Determine the [X, Y] coordinate at the center of the cell enclosing the given text.  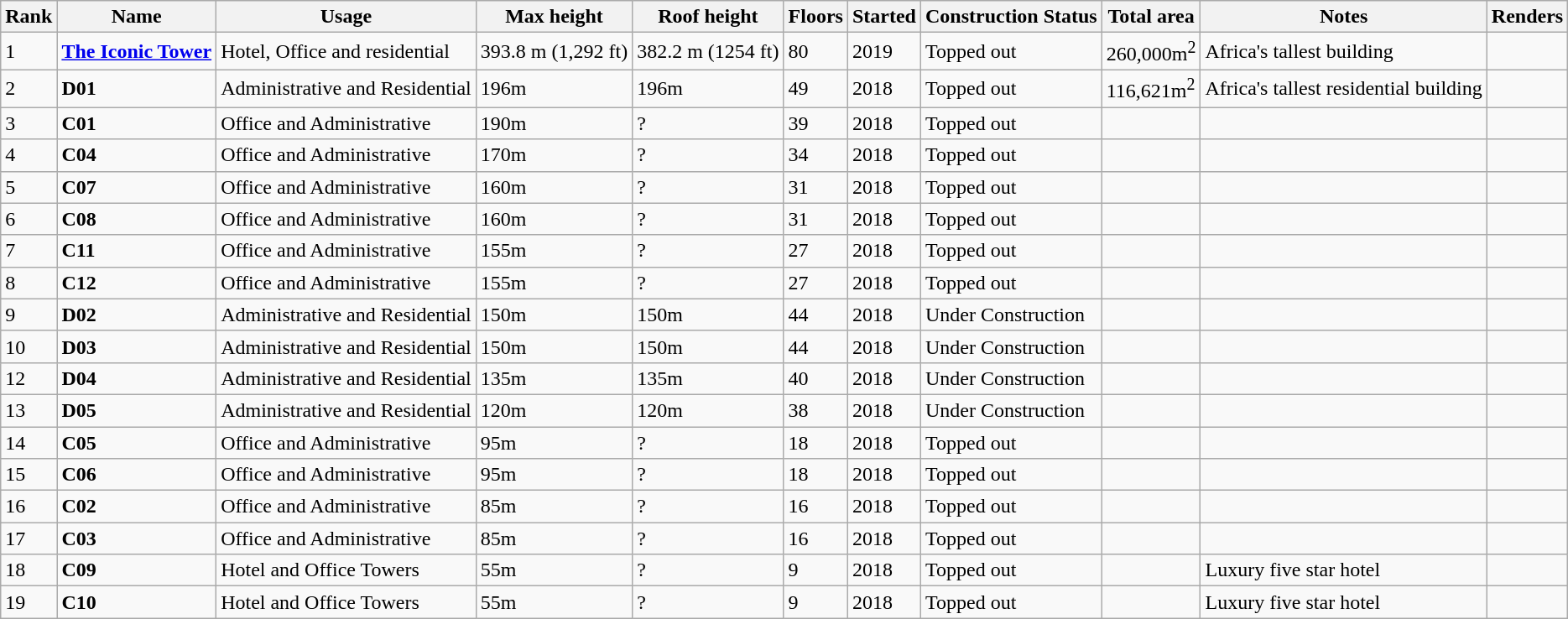
34 [815, 155]
15 [29, 475]
1 [29, 52]
4 [29, 155]
3 [29, 123]
C07 [137, 187]
Name [137, 17]
Max height [554, 17]
19 [29, 602]
Renders [1527, 17]
17 [29, 538]
Construction Status [1011, 17]
Africa's tallest building [1344, 52]
6 [29, 219]
C10 [137, 602]
D01 [137, 89]
10 [29, 346]
Notes [1344, 17]
Rank [29, 17]
8 [29, 283]
Started [884, 17]
Roof height [708, 17]
382.2 m (1254 ft) [708, 52]
14 [29, 443]
7 [29, 251]
C11 [137, 251]
13 [29, 410]
The Iconic Tower [137, 52]
D02 [137, 315]
C01 [137, 123]
393.8 m (1,292 ft) [554, 52]
170m [554, 155]
Floors [815, 17]
Usage [346, 17]
C02 [137, 507]
5 [29, 187]
80 [815, 52]
12 [29, 378]
40 [815, 378]
49 [815, 89]
116,621m2 [1151, 89]
D04 [137, 378]
Total area [1151, 17]
C04 [137, 155]
C03 [137, 538]
190m [554, 123]
C08 [137, 219]
2019 [884, 52]
D03 [137, 346]
C12 [137, 283]
Hotel, Office and residential [346, 52]
C05 [137, 443]
D05 [137, 410]
C06 [137, 475]
2 [29, 89]
39 [815, 123]
C09 [137, 570]
260,000m2 [1151, 52]
Africa's tallest residential building [1344, 89]
38 [815, 410]
